From the cell containing the given text, extract its center point as (X, Y) coordinate. 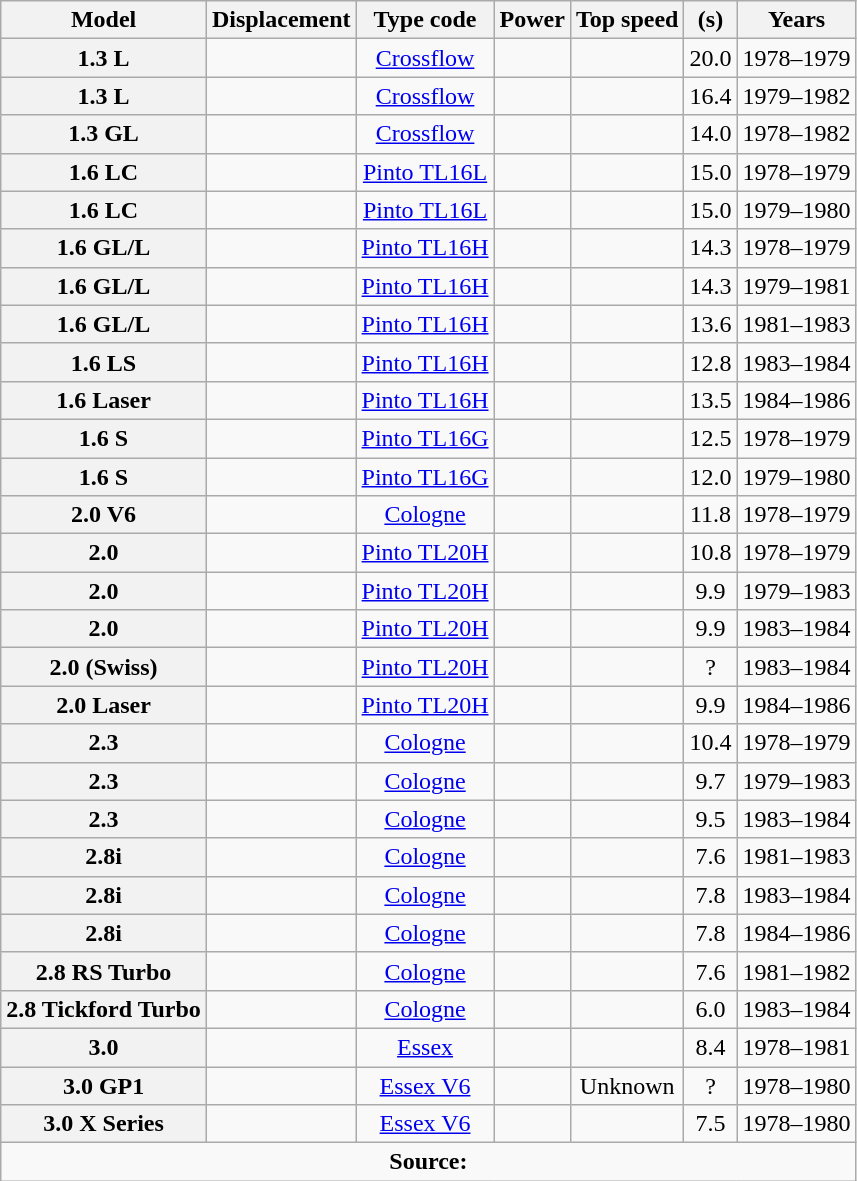
10.8 (710, 553)
Model (104, 20)
7.5 (710, 1124)
(s) (710, 20)
1981–1982 (796, 971)
9.7 (710, 781)
Source: (428, 1162)
1978–1981 (796, 1047)
1.6 Laser (104, 400)
1979–1981 (796, 286)
10.4 (710, 743)
9.5 (710, 819)
3.0 X Series (104, 1124)
8.4 (710, 1047)
2.0 Laser (104, 705)
2.8 Tickford Turbo (104, 1009)
Unknown (627, 1085)
Type code (425, 20)
11.8 (710, 515)
Power (532, 20)
16.4 (710, 96)
3.0 GP1 (104, 1085)
3.0 (104, 1047)
2.8 RS Turbo (104, 971)
Essex (425, 1047)
12.0 (710, 477)
1.3 GL (104, 134)
1979–1982 (796, 96)
12.8 (710, 362)
20.0 (710, 58)
12.5 (710, 438)
Years (796, 20)
6.0 (710, 1009)
13.5 (710, 400)
Top speed (627, 20)
13.6 (710, 324)
1978–1982 (796, 134)
2.0 V6 (104, 515)
1.6 LS (104, 362)
14.0 (710, 134)
Displacement (281, 20)
2.0 (Swiss) (104, 667)
